Extract the [X, Y] coordinate from the center of the cell holding the provided text.  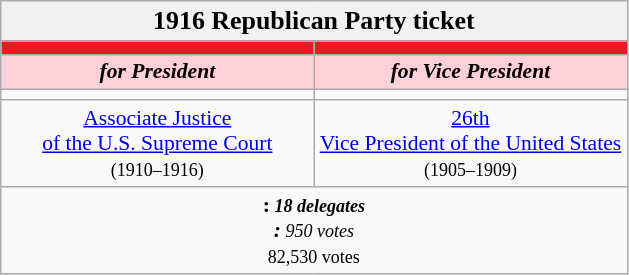
for President [158, 72]
1916 Republican Party ticket [314, 21]
26thVice President of the United States(1905–1909) [470, 144]
for Vice President [470, 72]
: 18 delegates: 950 votes82,530 votes [314, 230]
Associate Justiceof the U.S. Supreme Court(1910–1916) [158, 144]
